Locate the cell with the specified text and output its (x, y) center coordinate. 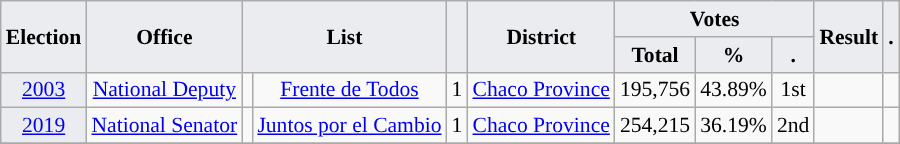
Result (848, 36)
% (734, 55)
Juntos por el Cambio (349, 126)
Votes (715, 19)
43.89% (734, 90)
List (344, 36)
195,756 (655, 90)
National Senator (164, 126)
Total (655, 55)
2nd (794, 126)
2019 (44, 126)
District (540, 36)
Election (44, 36)
254,215 (655, 126)
Office (164, 36)
36.19% (734, 126)
1st (794, 90)
National Deputy (164, 90)
2003 (44, 90)
Frente de Todos (349, 90)
